Pinpoint the cell where the given text exists, returning its [x, y] midpoint coordinate. 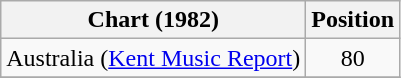
80 [353, 58]
Chart (1982) [154, 20]
Position [353, 20]
Australia (Kent Music Report) [154, 58]
